Return [X, Y] of the center of cell containing provided text 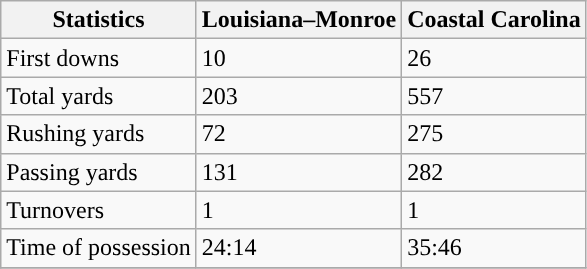
First downs [99, 58]
557 [494, 96]
35:46 [494, 248]
Passing yards [99, 172]
Time of possession [99, 248]
282 [494, 172]
203 [298, 96]
Turnovers [99, 210]
10 [298, 58]
26 [494, 58]
72 [298, 134]
Statistics [99, 20]
Total yards [99, 96]
Rushing yards [99, 134]
275 [494, 134]
24:14 [298, 248]
Louisiana–Monroe [298, 20]
131 [298, 172]
Coastal Carolina [494, 20]
